Capture the cell that displays the provided text and extract its [x, y] central coordinate. 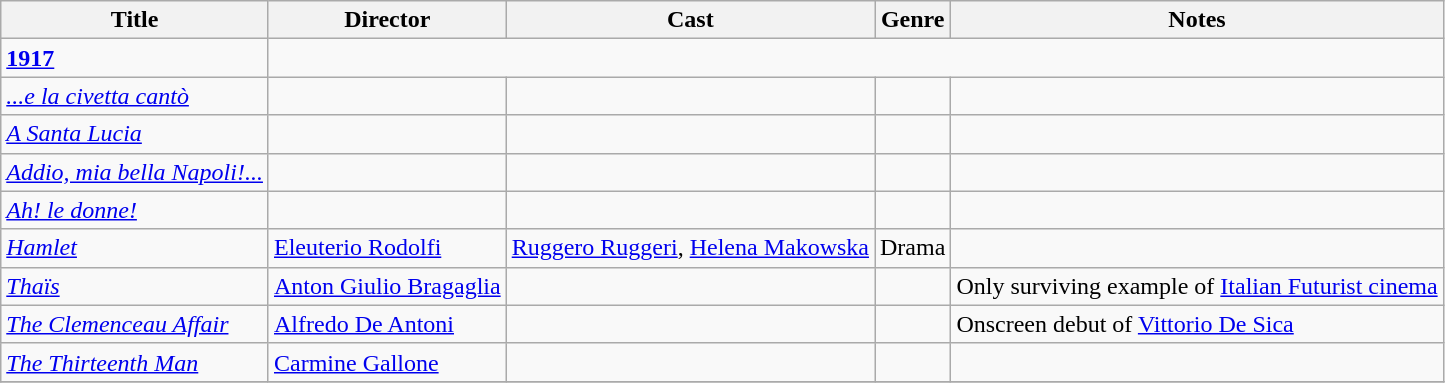
Genre [912, 20]
A Santa Lucia [135, 134]
Addio, mia bella Napoli!... [135, 172]
Only surviving example of Italian Futurist cinema [1197, 286]
The Thirteenth Man [135, 362]
Carmine Gallone [387, 362]
...e la civetta cantò [135, 96]
Notes [1197, 20]
Alfredo De Antoni [387, 324]
Ah! le donne! [135, 210]
Drama [912, 248]
Title [135, 20]
Hamlet [135, 248]
Anton Giulio Bragaglia [387, 286]
The Clemenceau Affair [135, 324]
Director [387, 20]
Eleuterio Rodolfi [387, 248]
Ruggero Ruggeri, Helena Makowska [690, 248]
Onscreen debut of Vittorio De Sica [1197, 324]
1917 [135, 58]
Thaïs [135, 286]
Cast [690, 20]
